For the text-containing cell, return its midpoint in (x, y) coordinate format. 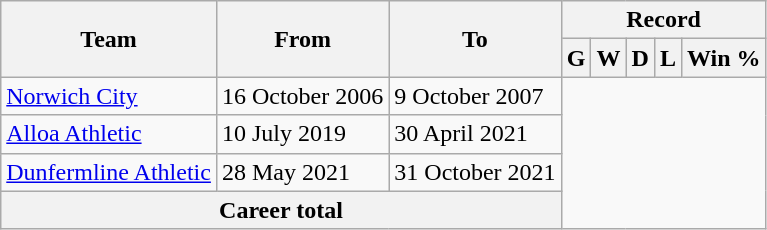
16 October 2006 (302, 96)
9 October 2007 (475, 96)
From (302, 39)
Team (109, 39)
28 May 2021 (302, 172)
To (475, 39)
31 October 2021 (475, 172)
G (576, 58)
D (640, 58)
Win % (724, 58)
L (668, 58)
Norwich City (109, 96)
Dunfermline Athletic (109, 172)
Alloa Athletic (109, 134)
W (608, 58)
Record (664, 20)
Career total (281, 210)
10 July 2019 (302, 134)
30 April 2021 (475, 134)
